Provide the [X, Y] coordinate of the cell's center where the given text is located.  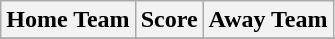
Away Team [268, 20]
Home Team [68, 20]
Score [169, 20]
